Search for the cell housing the specified text and yield its (x, y) center coordinate. 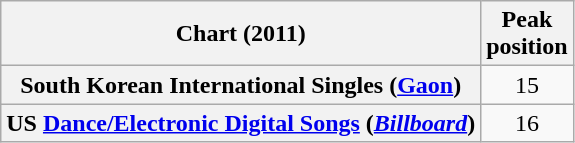
15 (527, 85)
Chart (2011) (241, 34)
16 (527, 123)
US Dance/Electronic Digital Songs (Billboard) (241, 123)
South Korean International Singles (Gaon) (241, 85)
Peakposition (527, 34)
